Capture the cell that displays the provided text and extract its (X, Y) central coordinate. 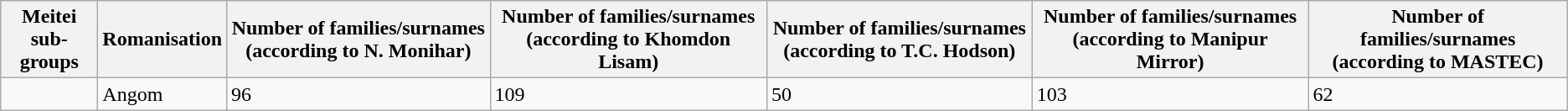
Number of families/surnames (according to MASTEC) (1437, 40)
50 (900, 94)
Number of families/surnames (according to Khomdon Lisam) (628, 40)
109 (628, 94)
Angom (162, 94)
Meitei sub-groups (49, 40)
62 (1437, 94)
103 (1170, 94)
Number of families/surnames (according to N. Monihar) (358, 40)
96 (358, 94)
Number of families/surnames (according to Manipur Mirror) (1170, 40)
Number of families/surnames (according to T.C. Hodson) (900, 40)
Romanisation (162, 40)
